Scan for the cell matching the given text and deliver its [x, y] coordinate at center. 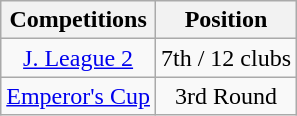
Position [226, 20]
Competitions [78, 20]
3rd Round [226, 96]
J. League 2 [78, 58]
7th / 12 clubs [226, 58]
Emperor's Cup [78, 96]
